Return [x, y] of the center of cell containing provided text 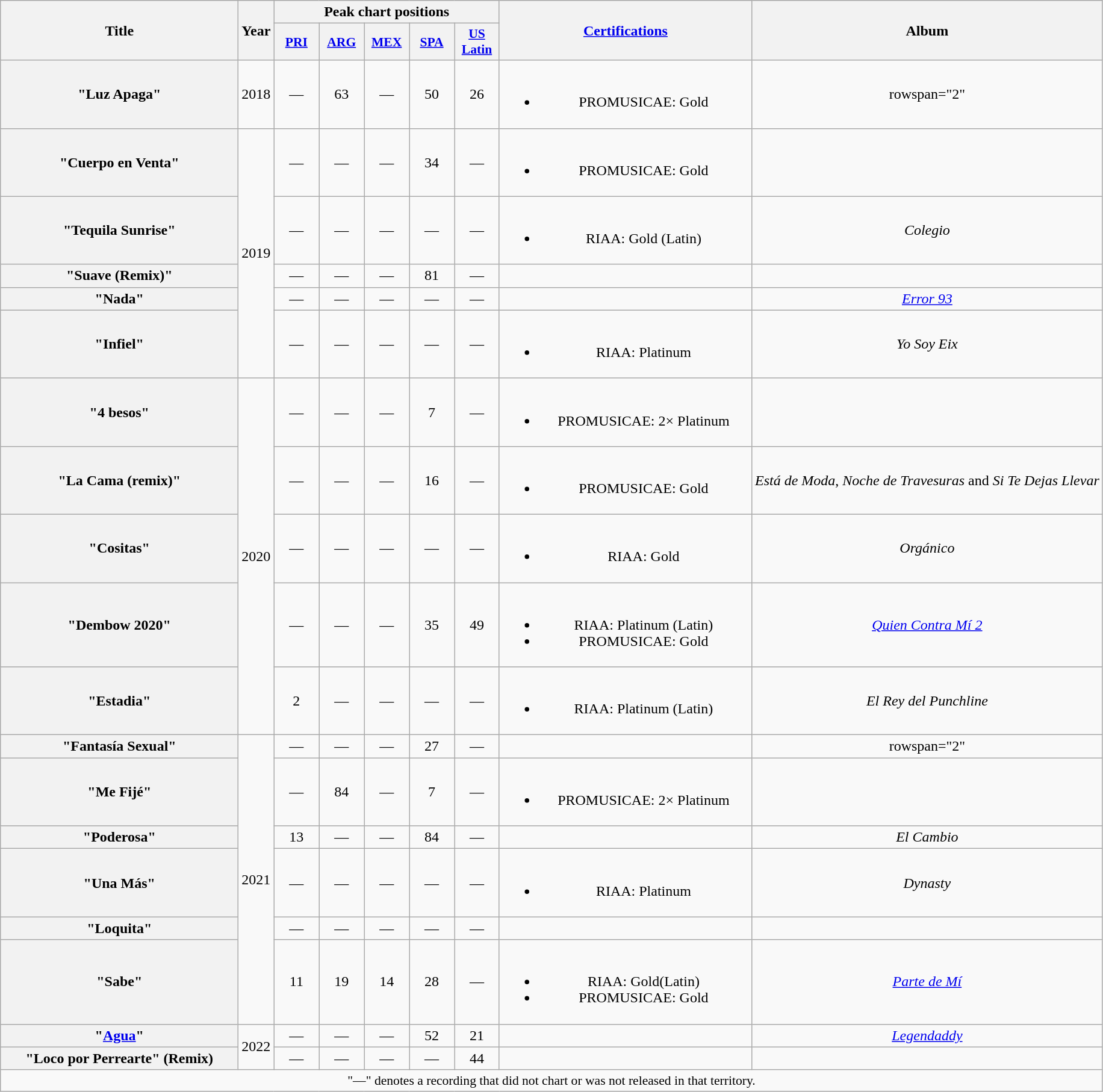
26 [477, 94]
Colegio [927, 230]
11 [296, 982]
"Loco por Perrearte" (Remix) [119, 1058]
81 [432, 276]
"Luz Apaga" [119, 94]
"Cositas" [119, 548]
21 [477, 1035]
"La Cama (remix)" [119, 480]
"Loquita" [119, 928]
2020 [256, 556]
RIAA: Platinum (Latin) [625, 701]
SPA [432, 42]
2021 [256, 879]
RIAA: Gold (Latin) [625, 230]
"Me Fijé" [119, 792]
Orgánico [927, 548]
MEX [387, 42]
34 [432, 163]
Album [927, 30]
13 [296, 837]
19 [342, 982]
"Cuerpo en Venta" [119, 163]
RIAA: Platinum (Latin)PROMUSICAE: Gold [625, 625]
Está de Moda, Noche de Travesuras and Si Te Dejas Llevar [927, 480]
"Nada" [119, 299]
"Dembow 2020" [119, 625]
PRI [296, 42]
Peak chart positions [387, 12]
"Tequila Sunrise" [119, 230]
16 [432, 480]
49 [477, 625]
Yo Soy Eix [927, 344]
50 [432, 94]
"Infiel" [119, 344]
2022 [256, 1047]
El Rey del Punchline [927, 701]
USLatin [477, 42]
El Cambio [927, 837]
"Fantasía Sexual" [119, 746]
"Poderosa" [119, 837]
Error 93 [927, 299]
RIAA: Gold [625, 548]
"Agua" [119, 1035]
Title [119, 30]
Parte de Mí [927, 982]
"Estadia" [119, 701]
28 [432, 982]
Year [256, 30]
"Suave (Remix)" [119, 276]
"Una Más" [119, 883]
52 [432, 1035]
44 [477, 1058]
ARG [342, 42]
"4 besos" [119, 412]
"Sabe" [119, 982]
Dynasty [927, 883]
35 [432, 625]
27 [432, 746]
RIAA: Gold(Latin)PROMUSICAE: Gold [625, 982]
14 [387, 982]
2 [296, 701]
Quien Contra Mí 2 [927, 625]
2019 [256, 253]
2018 [256, 94]
Legendaddy [927, 1035]
Certifications [625, 30]
"—" denotes a recording that did not chart or was not released in that territory. [551, 1081]
63 [342, 94]
